Extract the (x, y) coordinate from the center of the cell holding the provided text.  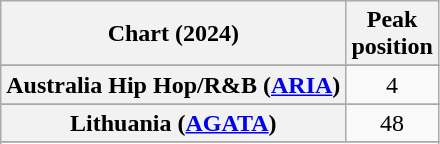
48 (392, 123)
Lithuania (AGATA) (174, 123)
Peakposition (392, 34)
4 (392, 85)
Chart (2024) (174, 34)
Australia Hip Hop/R&B (ARIA) (174, 85)
